Find where the given text appears and provide that cell's center as (x, y) coordinate. 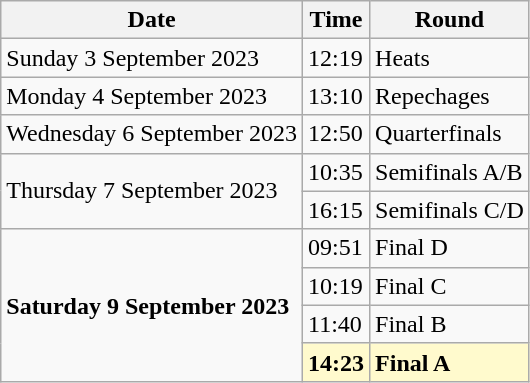
16:15 (336, 210)
11:40 (336, 324)
Repechages (450, 96)
Quarterfinals (450, 134)
Date (152, 20)
Monday 4 September 2023 (152, 96)
Wednesday 6 September 2023 (152, 134)
Saturday 9 September 2023 (152, 305)
12:50 (336, 134)
Time (336, 20)
Semifinals A/B (450, 172)
Round (450, 20)
Heats (450, 58)
Final D (450, 248)
Final C (450, 286)
Thursday 7 September 2023 (152, 191)
Final B (450, 324)
12:19 (336, 58)
Sunday 3 September 2023 (152, 58)
14:23 (336, 362)
Final A (450, 362)
09:51 (336, 248)
Semifinals C/D (450, 210)
13:10 (336, 96)
10:35 (336, 172)
10:19 (336, 286)
